Determine the (x, y) coordinate at the center of the cell enclosing the given text.  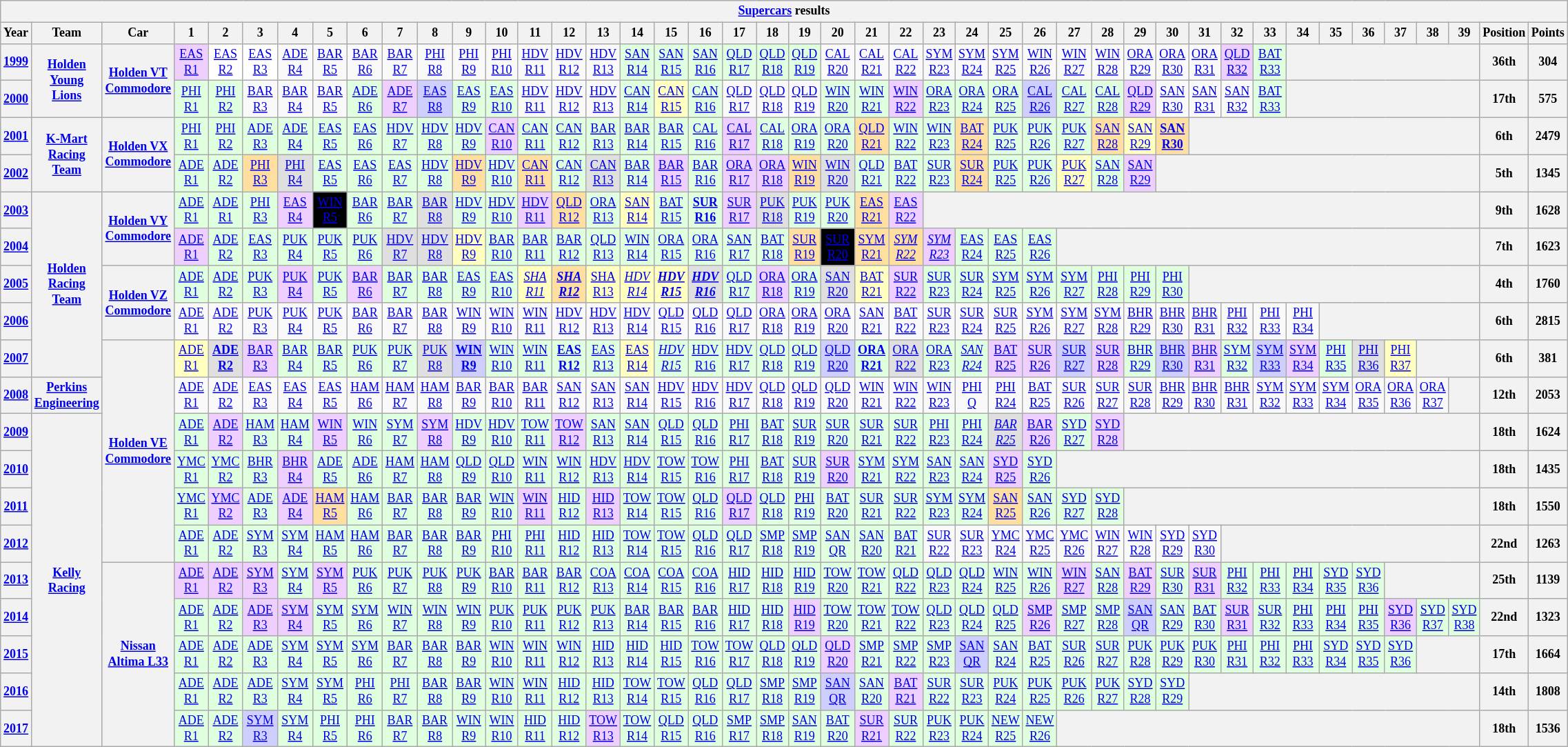
2015 (17, 655)
ORAR31 (1205, 62)
4th (1505, 284)
PUKR13 (603, 617)
2017 (17, 728)
EASR1 (191, 62)
7th (1505, 247)
35 (1336, 33)
Holden Racing Team (66, 284)
SYDR38 (1465, 617)
COAR15 (672, 580)
WINR25 (1005, 580)
36th (1505, 62)
38 (1433, 33)
HIDR15 (672, 655)
1624 (1549, 432)
COAR13 (603, 580)
31 (1205, 33)
SANR21 (872, 321)
1345 (1549, 173)
PUKR19 (804, 210)
2014 (17, 617)
ADER5 (330, 469)
15 (672, 33)
SMPR23 (939, 655)
QLDR25 (1005, 617)
SMPR17 (739, 728)
SANR12 (570, 395)
PUKR30 (1205, 655)
HIDR14 (637, 655)
4 (295, 33)
EASR25 (1005, 247)
SURR17 (739, 210)
CALR28 (1108, 99)
EASR13 (603, 358)
2001 (17, 136)
TOWR17 (739, 655)
SHAR12 (570, 284)
PHIR31 (1237, 655)
6 (365, 33)
SANR26 (1040, 506)
1623 (1549, 247)
9 (469, 33)
BATR24 (972, 136)
BHRR4 (295, 469)
CANR15 (672, 99)
HIDR11 (535, 728)
HAMR4 (295, 432)
COAR14 (637, 580)
BHRR3 (261, 469)
YMCR24 (1005, 544)
Holden Young Lions (66, 80)
2006 (17, 321)
WINR6 (365, 432)
TOWR22 (906, 617)
ORAR37 (1433, 395)
HAMR3 (261, 432)
PHIR11 (535, 544)
WINR7 (400, 617)
PHIR28 (1108, 284)
2010 (17, 469)
YMCR26 (1074, 544)
34 (1303, 33)
ORAR25 (1005, 99)
ORAR22 (906, 358)
SURR25 (1005, 321)
EASR22 (906, 210)
NEWR26 (1040, 728)
21 (872, 33)
EASR7 (400, 173)
Holden VX Commodore (138, 155)
2016 (17, 692)
CALR27 (1074, 99)
K-Mart Racing Team (66, 155)
CALR16 (705, 136)
27 (1074, 33)
PHIR37 (1401, 358)
1550 (1549, 506)
BATR29 (1140, 580)
2479 (1549, 136)
SYDR25 (1005, 469)
PUKR29 (1172, 655)
PUKR18 (772, 210)
1263 (1549, 544)
EASR2 (225, 62)
SANR31 (1205, 99)
QLDR9 (469, 469)
PHIR19 (804, 506)
29 (1140, 33)
2007 (17, 358)
ADER7 (400, 99)
24 (972, 33)
1139 (1549, 580)
37 (1401, 33)
25 (1005, 33)
Holden VY Commodore (138, 229)
ORAR13 (603, 210)
PUKR9 (469, 580)
28 (1108, 33)
TOWR12 (570, 432)
SHAR13 (603, 284)
BARR13 (603, 136)
BATR15 (672, 210)
1628 (1549, 210)
QLDR22 (906, 580)
14th (1505, 692)
12th (1505, 395)
575 (1549, 99)
TOWR11 (535, 432)
14 (637, 33)
2002 (17, 173)
17 (739, 33)
QLDR29 (1140, 99)
ORAR17 (739, 173)
Kelly Racing (66, 581)
33 (1270, 33)
SYDR26 (1040, 469)
SMPR26 (1040, 617)
QLDR12 (570, 210)
EASR24 (972, 247)
PHIR4 (295, 173)
2005 (17, 284)
12 (570, 33)
SMPR28 (1108, 617)
1435 (1549, 469)
PHIR23 (939, 432)
SYDR34 (1336, 655)
PUKR23 (939, 728)
20 (837, 33)
1323 (1549, 617)
32 (1237, 33)
2012 (17, 544)
10 (502, 33)
CALR21 (872, 62)
WINR19 (804, 173)
ORAR16 (705, 247)
13 (603, 33)
TOWR13 (603, 728)
2008 (17, 395)
Perkins Engineering (66, 395)
ORAR30 (1172, 62)
SYMR8 (434, 432)
BARR26 (1040, 432)
CANR14 (637, 99)
36 (1368, 33)
SYMR28 (1108, 321)
Nissan Altima L33 (138, 654)
PHIR30 (1172, 284)
2003 (17, 210)
EASR12 (570, 358)
QLDR10 (502, 469)
Team (66, 33)
Position (1505, 33)
30 (1172, 33)
ORAR36 (1401, 395)
9th (1505, 210)
SYDR30 (1205, 544)
2000 (17, 99)
1760 (1549, 284)
SYMR7 (400, 432)
QLDR13 (603, 247)
EASR14 (637, 358)
1664 (1549, 655)
SANR19 (804, 728)
BATR30 (1205, 617)
22 (906, 33)
QLDR32 (1237, 62)
2815 (1549, 321)
CANR16 (705, 99)
PUKR10 (502, 617)
5th (1505, 173)
1808 (1549, 692)
ORAR29 (1140, 62)
BARR25 (1005, 432)
2011 (17, 506)
1536 (1549, 728)
CALR22 (906, 62)
ORAR35 (1368, 395)
EASR21 (872, 210)
CALR17 (739, 136)
1 (191, 33)
2053 (1549, 395)
SMPR27 (1074, 617)
SMPR22 (906, 655)
8 (434, 33)
SANR17 (739, 247)
SANR15 (672, 62)
SANR25 (1005, 506)
SHAR11 (535, 284)
PHIR8 (434, 62)
WINR14 (637, 247)
Holden VE Commodore (138, 450)
PHIQ (972, 395)
Year (17, 33)
SANR23 (939, 469)
EASR26 (1040, 247)
PHIR7 (400, 692)
ORAR21 (872, 358)
CALR20 (837, 62)
SMPR21 (872, 655)
PUKR20 (837, 210)
25th (1505, 580)
SYDR37 (1433, 617)
304 (1549, 62)
Holden VZ Commodore (138, 302)
19 (804, 33)
PHIR5 (330, 728)
NEWR25 (1005, 728)
3 (261, 33)
CALR26 (1040, 99)
381 (1549, 358)
WINR8 (434, 617)
PUKR12 (570, 617)
SURR16 (705, 210)
16 (705, 33)
COAR16 (705, 580)
CALR18 (772, 136)
2013 (17, 580)
26 (1040, 33)
11 (535, 33)
2 (225, 33)
ORAR15 (672, 247)
23 (939, 33)
SURR32 (1270, 617)
EASR8 (434, 99)
Points (1549, 33)
18 (772, 33)
PUKR11 (535, 617)
YMCR25 (1040, 544)
SANR32 (1237, 99)
Holden VT Commodore (138, 80)
PHIR36 (1368, 358)
39 (1465, 33)
Car (138, 33)
SURR30 (1172, 580)
2009 (17, 432)
PHIR9 (469, 62)
ORAR24 (972, 99)
CANR13 (603, 173)
5 (330, 33)
SANR16 (705, 62)
CANR10 (502, 136)
7 (400, 33)
2004 (17, 247)
Supercars results (784, 11)
1999 (17, 62)
PHIR29 (1140, 284)
PUKR28 (1140, 655)
